Provide the [X, Y] coordinate of the cell's center where the given text is located.  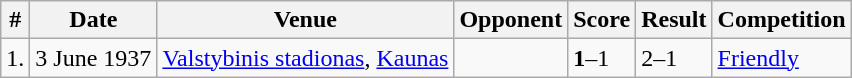
Opponent [511, 20]
1. [16, 58]
3 June 1937 [94, 58]
Competition [782, 20]
# [16, 20]
Venue [306, 20]
Friendly [782, 58]
Date [94, 20]
Score [602, 20]
Valstybinis stadionas, Kaunas [306, 58]
2–1 [674, 58]
1–1 [602, 58]
Result [674, 20]
